Search for the cell housing the specified text and yield its [x, y] center coordinate. 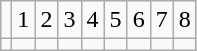
3 [70, 20]
6 [138, 20]
5 [116, 20]
4 [92, 20]
7 [162, 20]
8 [184, 20]
2 [46, 20]
1 [24, 20]
